Identify which cell holds the provided text, then report its (x, y) central coordinate. 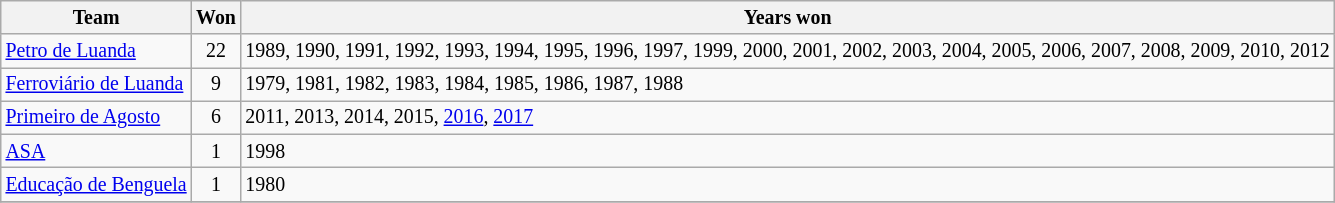
1989, 1990, 1991, 1992, 1993, 1994, 1995, 1996, 1997, 1999, 2000, 2001, 2002, 2003, 2004, 2005, 2006, 2007, 2008, 2009, 2010, 2012 (788, 50)
6 (216, 118)
Ferroviário de Luanda (96, 84)
2011, 2013, 2014, 2015, 2016, 2017 (788, 118)
1979, 1981, 1982, 1983, 1984, 1985, 1986, 1987, 1988 (788, 84)
Team (96, 18)
Primeiro de Agosto (96, 118)
ASA (96, 152)
Petro de Luanda (96, 50)
Won (216, 18)
22 (216, 50)
9 (216, 84)
Years won (788, 18)
1998 (788, 152)
1980 (788, 184)
Educação de Benguela (96, 184)
